Determine the (X, Y) coordinate at the center of the cell enclosing the given text.  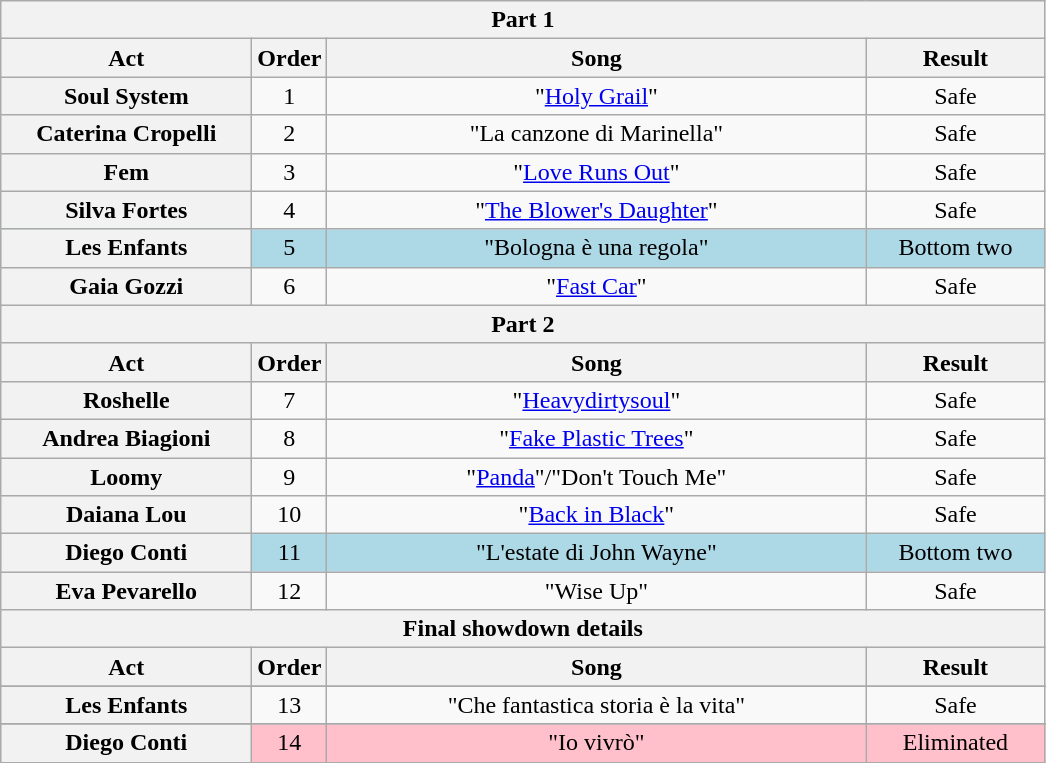
Soul System (126, 96)
"The Blower's Daughter" (596, 210)
"Fake Plastic Trees" (596, 438)
Gaia Gozzi (126, 286)
Part 2 (523, 324)
"Fast Car" (596, 286)
"Back in Black" (596, 515)
Silva Fortes (126, 210)
1 (290, 96)
10 (290, 515)
5 (290, 248)
14 (290, 743)
"Che fantastica storia è la vita" (596, 705)
Andrea Biagioni (126, 438)
"Love Runs Out" (596, 172)
13 (290, 705)
8 (290, 438)
4 (290, 210)
Caterina Cropelli (126, 134)
11 (290, 553)
Final showdown details (523, 629)
"Panda"/"Don't Touch Me" (596, 477)
12 (290, 591)
Eliminated (956, 743)
2 (290, 134)
"Holy Grail" (596, 96)
"Wise Up" (596, 591)
"Io vivrò" (596, 743)
Daiana Lou (126, 515)
9 (290, 477)
7 (290, 400)
Part 1 (523, 20)
"La canzone di Marinella" (596, 134)
Loomy (126, 477)
Fem (126, 172)
Eva Pevarello (126, 591)
3 (290, 172)
Roshelle (126, 400)
"Heavydirtysoul" (596, 400)
"L'estate di John Wayne" (596, 553)
"Bologna è una regola" (596, 248)
6 (290, 286)
